Scan for the cell matching the given text and deliver its [X, Y] coordinate at center. 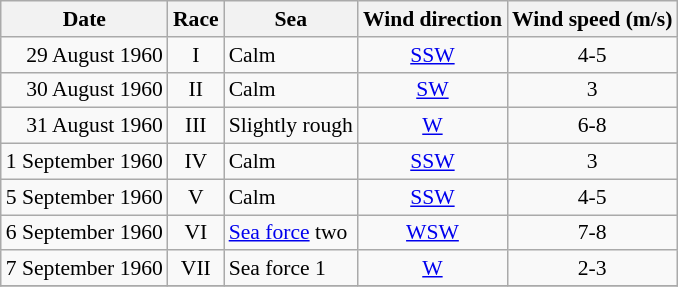
III [196, 126]
Slightly rough [291, 126]
31 August 1960 [84, 126]
IV [196, 162]
1 September 1960 [84, 162]
Date [84, 19]
II [196, 90]
Race [196, 19]
V [196, 197]
30 August 1960 [84, 90]
Sea force two [291, 233]
WSW [432, 233]
I [196, 55]
6-8 [592, 126]
Wind direction [432, 19]
VI [196, 233]
29 August 1960 [84, 55]
5 September 1960 [84, 197]
Wind speed (m/s) [592, 19]
Sea force 1 [291, 269]
6 September 1960 [84, 233]
7 September 1960 [84, 269]
VII [196, 269]
7-8 [592, 233]
SW [432, 90]
2-3 [592, 269]
Sea [291, 19]
